Return the (X, Y) coordinate for the center point of the cell that contains the specified text.  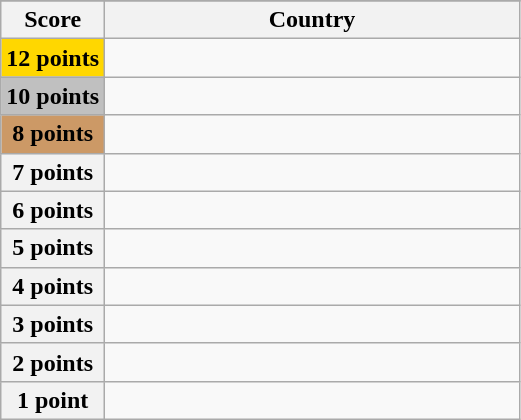
10 points (53, 96)
Country (312, 20)
5 points (53, 248)
Score (53, 20)
2 points (53, 362)
1 point (53, 400)
8 points (53, 134)
12 points (53, 58)
7 points (53, 172)
3 points (53, 324)
6 points (53, 210)
4 points (53, 286)
